Return [x, y] of the center of cell containing provided text 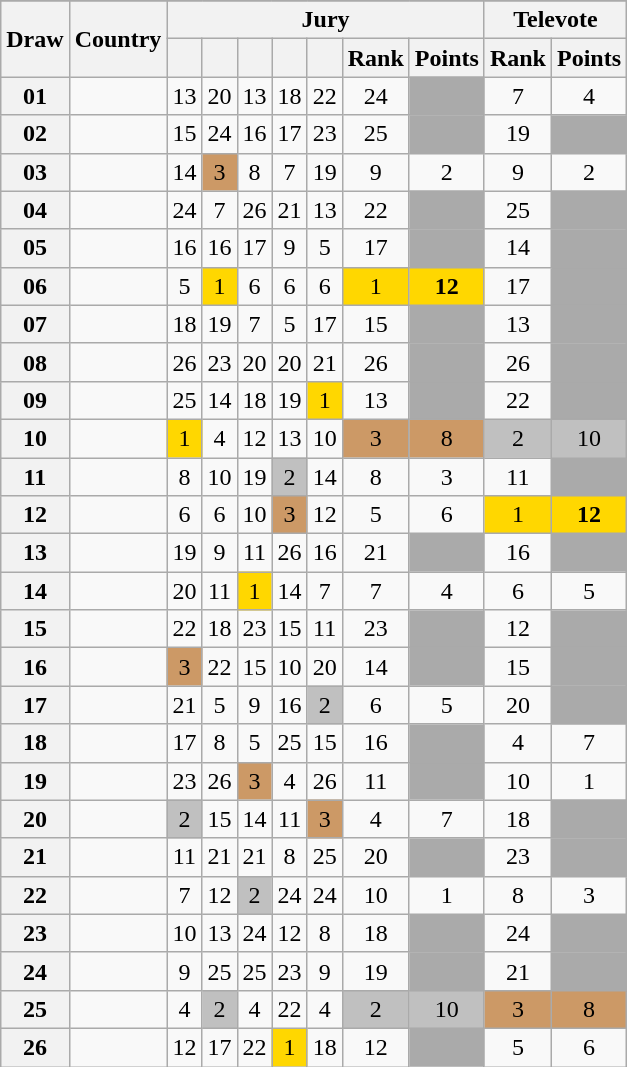
08 [35, 362]
07 [35, 324]
Draw [35, 39]
01 [35, 96]
04 [35, 210]
05 [35, 248]
Jury [326, 20]
06 [35, 286]
Country [118, 39]
02 [35, 134]
09 [35, 400]
Televote [555, 20]
03 [35, 172]
